From the cell containing the given text, extract its center point as [X, Y] coordinate. 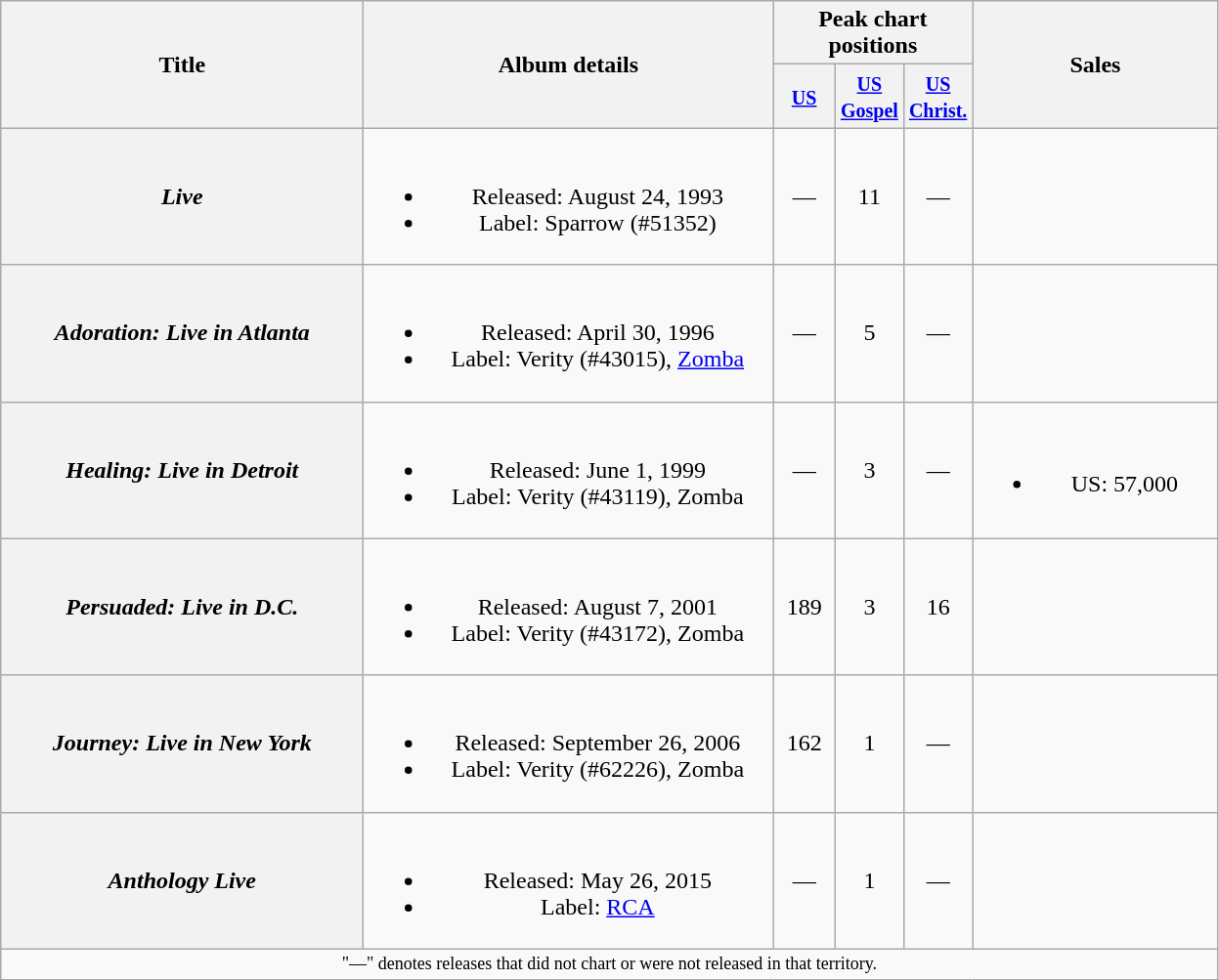
Persuaded: Live in D.C. [182, 607]
Released: May 26, 2015Label: RCA [569, 880]
Released: August 24, 1993Label: Sparrow (#51352) [569, 196]
189 [805, 607]
US: 57,000 [1095, 470]
"—" denotes releases that did not chart or were not released in that territory. [610, 963]
Healing: Live in Detroit [182, 470]
US [805, 96]
Released: April 30, 1996Label: Verity (#43015), Zomba [569, 333]
162 [805, 744]
Anthology Live [182, 880]
Released: August 7, 2001Label: Verity (#43172), Zomba [569, 607]
Live [182, 196]
Title [182, 64]
Album details [569, 64]
Adoration: Live in Atlanta [182, 333]
US Christ. [937, 96]
16 [937, 607]
11 [869, 196]
Sales [1095, 64]
Released: September 26, 2006Label: Verity (#62226), Zomba [569, 744]
Released: June 1, 1999Label: Verity (#43119), Zomba [569, 470]
US Gospel [869, 96]
Journey: Live in New York [182, 744]
Peak chart positions [873, 33]
5 [869, 333]
